Pinpoint the cell where the given text exists, returning its [x, y] midpoint coordinate. 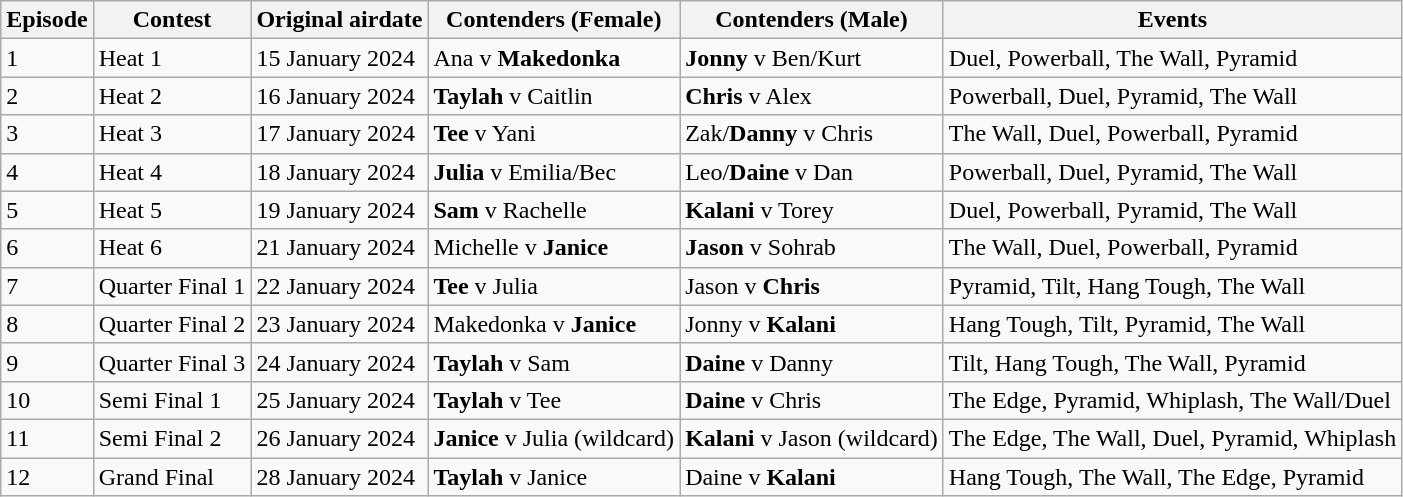
3 [47, 134]
Semi Final 1 [172, 400]
9 [47, 362]
4 [47, 172]
24 January 2024 [340, 362]
Duel, Powerball, Pyramid, The Wall [1172, 210]
Tee v Yani [554, 134]
Contest [172, 20]
Kalani v Jason (wildcard) [812, 438]
Heat 5 [172, 210]
Taylah v Caitlin [554, 96]
Pyramid, Tilt, Hang Tough, The Wall [1172, 286]
12 [47, 477]
Tee v Julia [554, 286]
Heat 1 [172, 58]
Ana v Makedonka [554, 58]
15 January 2024 [340, 58]
Daine v Kalani [812, 477]
Contenders (Female) [554, 20]
Sam v Rachelle [554, 210]
17 January 2024 [340, 134]
Hang Tough, Tilt, Pyramid, The Wall [1172, 324]
Zak/Danny v Chris [812, 134]
Duel, Powerball, The Wall, Pyramid [1172, 58]
18 January 2024 [340, 172]
Janice v Julia (wildcard) [554, 438]
10 [47, 400]
The Edge, Pyramid, Whiplash, The Wall/Duel [1172, 400]
Hang Tough, The Wall, The Edge, Pyramid [1172, 477]
8 [47, 324]
Julia v Emilia/Bec [554, 172]
11 [47, 438]
Daine v Danny [812, 362]
Heat 6 [172, 248]
21 January 2024 [340, 248]
The Edge, The Wall, Duel, Pyramid, Whiplash [1172, 438]
Quarter Final 2 [172, 324]
19 January 2024 [340, 210]
Leo/Daine v Dan [812, 172]
Taylah v Tee [554, 400]
28 January 2024 [340, 477]
Chris v Alex [812, 96]
Makedonka v Janice [554, 324]
Original airdate [340, 20]
Heat 4 [172, 172]
Taylah v Janice [554, 477]
6 [47, 248]
Contenders (Male) [812, 20]
Episode [47, 20]
Michelle v Janice [554, 248]
Semi Final 2 [172, 438]
26 January 2024 [340, 438]
Jonny v Ben/Kurt [812, 58]
Kalani v Torey [812, 210]
22 January 2024 [340, 286]
Grand Final [172, 477]
Taylah v Sam [554, 362]
1 [47, 58]
Tilt, Hang Tough, The Wall, Pyramid [1172, 362]
Quarter Final 3 [172, 362]
2 [47, 96]
Jason v Sohrab [812, 248]
25 January 2024 [340, 400]
Quarter Final 1 [172, 286]
Heat 3 [172, 134]
Jonny v Kalani [812, 324]
16 January 2024 [340, 96]
23 January 2024 [340, 324]
7 [47, 286]
Events [1172, 20]
Daine v Chris [812, 400]
Jason v Chris [812, 286]
5 [47, 210]
Heat 2 [172, 96]
